Output the [X, Y] coordinate of the center of the cell containing the given text.  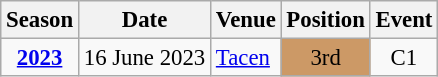
Venue [246, 20]
Tacen [246, 58]
Season [40, 20]
C1 [404, 58]
2023 [40, 58]
Date [144, 20]
Event [404, 20]
16 June 2023 [144, 58]
3rd [326, 58]
Position [326, 20]
